Pinpoint the cell where the given text exists, returning its (x, y) midpoint coordinate. 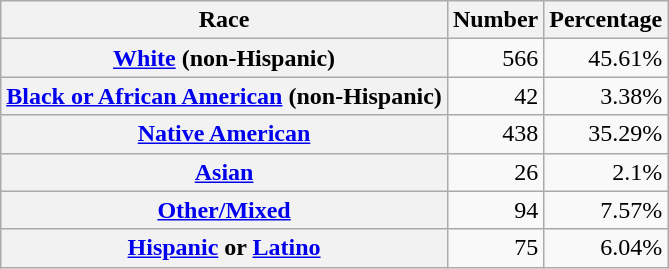
Native American (224, 134)
White (non-Hispanic) (224, 58)
7.57% (606, 210)
Hispanic or Latino (224, 248)
94 (495, 210)
42 (495, 96)
Number (495, 20)
45.61% (606, 58)
Race (224, 20)
Black or African American (non-Hispanic) (224, 96)
Percentage (606, 20)
566 (495, 58)
75 (495, 248)
Asian (224, 172)
6.04% (606, 248)
Other/Mixed (224, 210)
3.38% (606, 96)
2.1% (606, 172)
26 (495, 172)
35.29% (606, 134)
438 (495, 134)
